Pinpoint the cell where the given text exists, returning its [X, Y] midpoint coordinate. 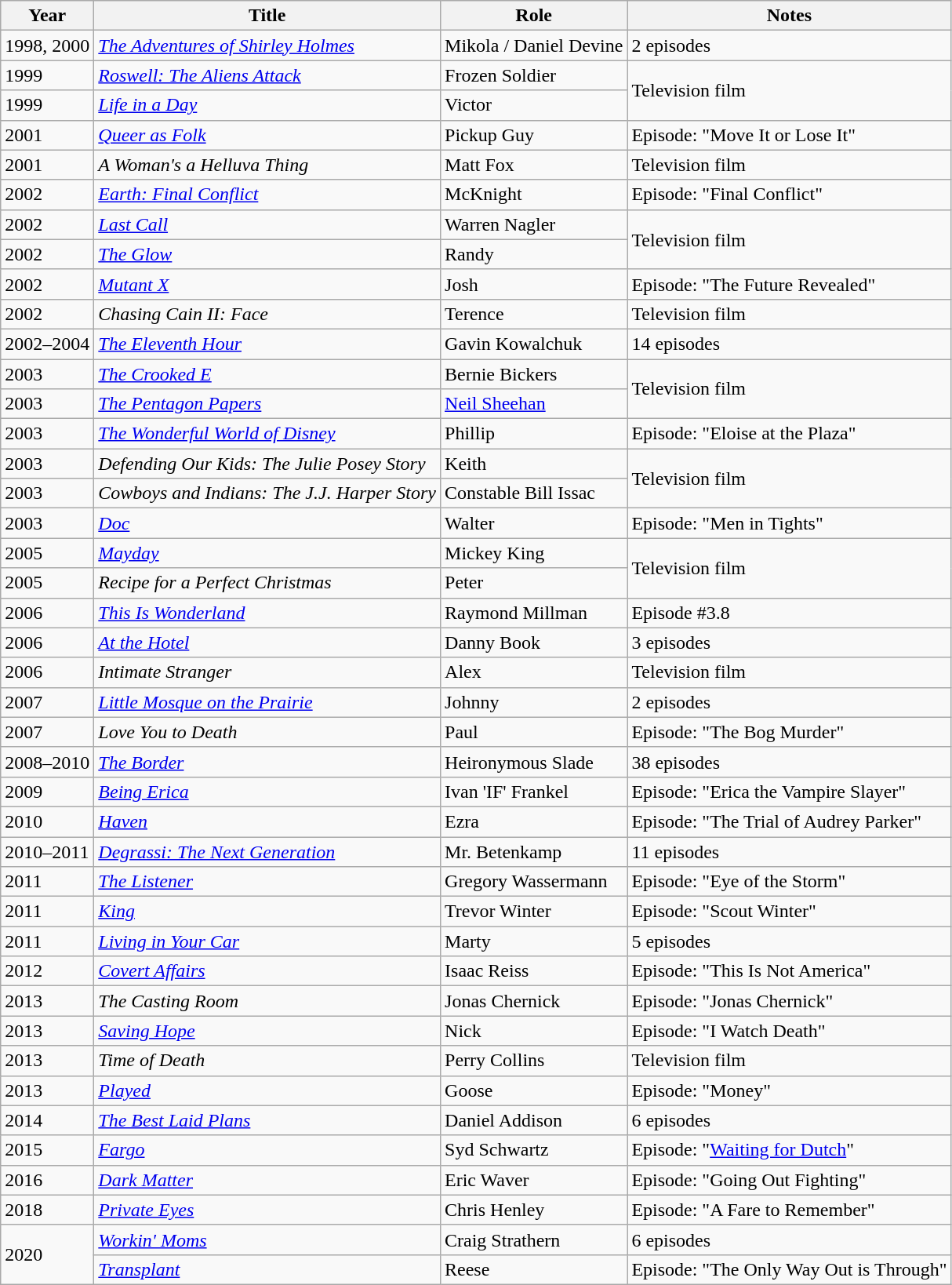
This Is Wonderland [267, 613]
Episode: "Men in Tights" [789, 523]
2018 [47, 1210]
Daniel Addison [534, 1120]
1998, 2000 [47, 46]
Gavin Kowalchuk [534, 344]
Roswell: The Aliens Attack [267, 75]
2014 [47, 1120]
Episode: "The Trial of Audrey Parker" [789, 821]
Defending Our Kids: The Julie Posey Story [267, 464]
Mikola / Daniel Devine [534, 46]
Peter [534, 583]
King [267, 912]
Episode: "I Watch Death" [789, 1031]
Episode: "Final Conflict" [789, 195]
Episode #3.8 [789, 613]
Ivan 'IF' Frankel [534, 792]
Year [47, 16]
11 episodes [789, 851]
Earth: Final Conflict [267, 195]
Syd Schwartz [534, 1150]
Transplant [267, 1269]
Saving Hope [267, 1031]
Degrassi: The Next Generation [267, 851]
Little Mosque on the Prairie [267, 702]
Raymond Millman [534, 613]
Bernie Bickers [534, 374]
2010 [47, 821]
McKnight [534, 195]
Perry Collins [534, 1061]
A Woman's a Helluva Thing [267, 165]
Haven [267, 821]
Paul [534, 732]
38 episodes [789, 762]
Reese [534, 1269]
Private Eyes [267, 1210]
Episode: "The Bog Murder" [789, 732]
Terence [534, 314]
The Wonderful World of Disney [267, 434]
Workin' Moms [267, 1239]
Episode: "Going Out Fighting" [789, 1180]
Doc [267, 523]
Recipe for a Perfect Christmas [267, 583]
Keith [534, 464]
Johnny [534, 702]
Episode: "Eye of the Storm" [789, 882]
5 episodes [789, 941]
Episode: "This Is Not America" [789, 971]
Life in a Day [267, 105]
Ezra [534, 821]
Chasing Cain II: Face [267, 314]
Matt Fox [534, 165]
Episode: "The Only Way Out is Through" [789, 1269]
Episode: "Move It or Lose It" [789, 135]
The Eleventh Hour [267, 344]
Jonas Chernick [534, 1001]
Being Erica [267, 792]
Mutant X [267, 284]
Living in Your Car [267, 941]
14 episodes [789, 344]
Cowboys and Indians: The J.J. Harper Story [267, 493]
Episode: "A Fare to Remember" [789, 1210]
2012 [47, 971]
2002–2004 [47, 344]
Episode: "Scout Winter" [789, 912]
Eric Waver [534, 1180]
The Border [267, 762]
Danny Book [534, 642]
Victor [534, 105]
Heironymous Slade [534, 762]
2016 [47, 1180]
Time of Death [267, 1061]
Randy [534, 254]
Role [534, 16]
Mickey King [534, 553]
Episode: "Waiting for Dutch" [789, 1150]
3 episodes [789, 642]
Episode: "Erica the Vampire Slayer" [789, 792]
2010–2011 [47, 851]
2008–2010 [47, 762]
The Glow [267, 254]
At the Hotel [267, 642]
The Crooked E [267, 374]
Alex [534, 672]
Isaac Reiss [534, 971]
Neil Sheehan [534, 404]
Craig Strathern [534, 1239]
Episode: "Eloise at the Plaza" [789, 434]
Notes [789, 16]
2009 [47, 792]
Gregory Wassermann [534, 882]
Love You to Death [267, 732]
The Pentagon Papers [267, 404]
Intimate Stranger [267, 672]
Fargo [267, 1150]
Played [267, 1090]
The Casting Room [267, 1001]
Covert Affairs [267, 971]
Episode: "Jonas Chernick" [789, 1001]
Last Call [267, 224]
Marty [534, 941]
Walter [534, 523]
Josh [534, 284]
Nick [534, 1031]
2015 [47, 1150]
Warren Nagler [534, 224]
The Adventures of Shirley Holmes [267, 46]
The Best Laid Plans [267, 1120]
Pickup Guy [534, 135]
Mr. Betenkamp [534, 851]
Trevor Winter [534, 912]
Title [267, 16]
Queer as Folk [267, 135]
Constable Bill Issac [534, 493]
Mayday [267, 553]
Frozen Soldier [534, 75]
Phillip [534, 434]
Episode: "The Future Revealed" [789, 284]
Chris Henley [534, 1210]
Episode: "Money" [789, 1090]
Goose [534, 1090]
2020 [47, 1254]
The Listener [267, 882]
Dark Matter [267, 1180]
